Output the [x, y] coordinate of the center of the cell containing the given text.  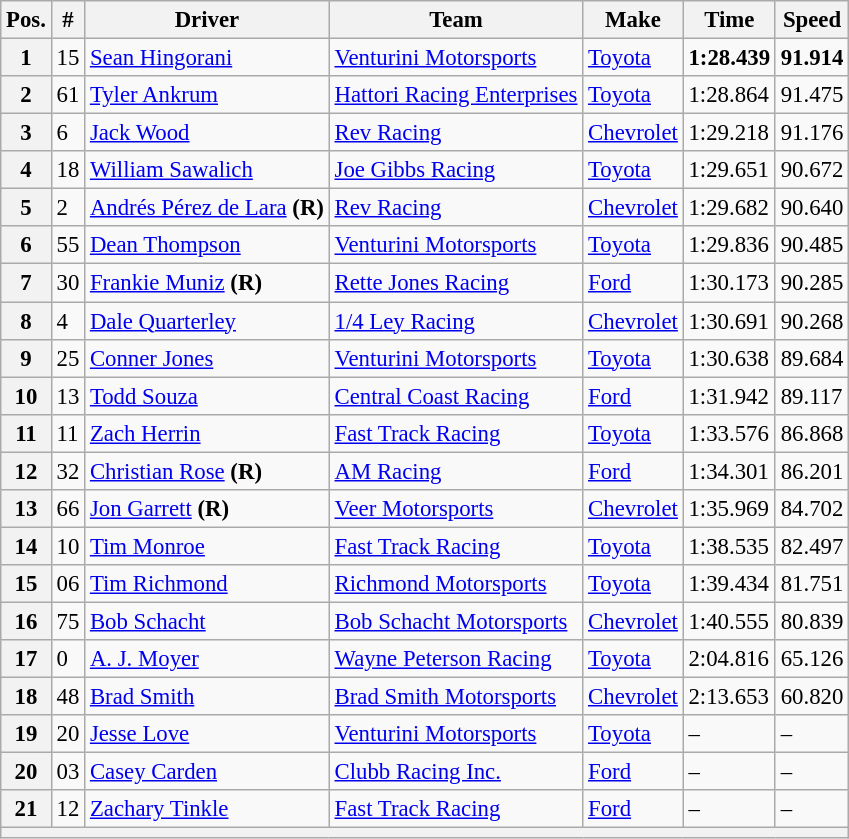
Zach Herrin [208, 433]
Driver [208, 20]
Brad Smith [208, 697]
1:31.942 [729, 396]
84.702 [812, 509]
82.497 [812, 546]
William Sawalich [208, 170]
90.672 [812, 170]
1:33.576 [729, 433]
Christian Rose (R) [208, 471]
Make [633, 20]
86.201 [812, 471]
55 [68, 245]
1:29.218 [729, 133]
5 [26, 208]
14 [26, 546]
Clubb Racing Inc. [456, 772]
1:30.638 [729, 358]
1:29.682 [729, 208]
8 [26, 321]
2:13.653 [729, 697]
Pos. [26, 20]
1:28.439 [729, 58]
06 [68, 584]
Jack Wood [208, 133]
17 [26, 659]
Conner Jones [208, 358]
86.868 [812, 433]
1/4 Ley Racing [456, 321]
Veer Motorsports [456, 509]
3 [26, 133]
Brad Smith Motorsports [456, 697]
16 [26, 621]
Time [729, 20]
2:04.816 [729, 659]
Richmond Motorsports [456, 584]
81.751 [812, 584]
Zachary Tinkle [208, 809]
91.176 [812, 133]
1:35.969 [729, 509]
9 [26, 358]
Wayne Peterson Racing [456, 659]
48 [68, 697]
1:30.173 [729, 283]
Frankie Muniz (R) [208, 283]
Dean Thompson [208, 245]
Bob Schacht Motorsports [456, 621]
# [68, 20]
Sean Hingorani [208, 58]
66 [68, 509]
Jon Garrett (R) [208, 509]
1:29.836 [729, 245]
Speed [812, 20]
Tyler Ankrum [208, 95]
Team [456, 20]
90.485 [812, 245]
Rette Jones Racing [456, 283]
AM Racing [456, 471]
1:39.434 [729, 584]
1:28.864 [729, 95]
89.117 [812, 396]
30 [68, 283]
Andrés Pérez de Lara (R) [208, 208]
Dale Quarterley [208, 321]
75 [68, 621]
1:40.555 [729, 621]
1:30.691 [729, 321]
Todd Souza [208, 396]
91.475 [812, 95]
90.640 [812, 208]
A. J. Moyer [208, 659]
Jesse Love [208, 734]
60.820 [812, 697]
65.126 [812, 659]
19 [26, 734]
Bob Schacht [208, 621]
1:29.651 [729, 170]
89.684 [812, 358]
1 [26, 58]
Casey Carden [208, 772]
21 [26, 809]
0 [68, 659]
Tim Monroe [208, 546]
03 [68, 772]
61 [68, 95]
90.285 [812, 283]
90.268 [812, 321]
Hattori Racing Enterprises [456, 95]
25 [68, 358]
Central Coast Racing [456, 396]
80.839 [812, 621]
91.914 [812, 58]
7 [26, 283]
Tim Richmond [208, 584]
32 [68, 471]
Joe Gibbs Racing [456, 170]
1:38.535 [729, 546]
1:34.301 [729, 471]
